Scan for the cell matching the given text and deliver its [x, y] coordinate at center. 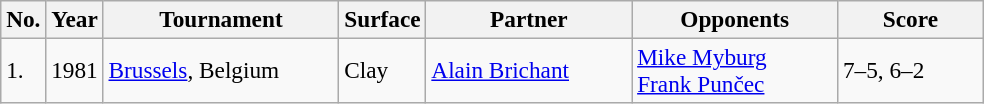
1. [24, 70]
Alain Brichant [529, 70]
Score [911, 19]
7–5, 6–2 [911, 70]
Brussels, Belgium [221, 70]
Tournament [221, 19]
Mike Myburg Frank Punčec [735, 70]
1981 [74, 70]
Partner [529, 19]
Clay [382, 70]
Opponents [735, 19]
Surface [382, 19]
No. [24, 19]
Year [74, 19]
